Scan for the cell matching the given text and deliver its [x, y] coordinate at center. 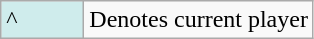
^ [42, 20]
Denotes current player [199, 20]
